Return the (X, Y) coordinate for the center point of the cell that contains the specified text.  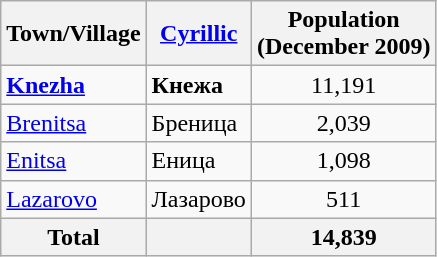
Town/Village (74, 34)
Brenitsa (74, 123)
Бреница (198, 123)
Lazarovo (74, 199)
2,039 (344, 123)
Cyrillic (198, 34)
Knezha (74, 85)
Еница (198, 161)
Population(December 2009) (344, 34)
Total (74, 237)
Лазарово (198, 199)
Enitsa (74, 161)
1,098 (344, 161)
511 (344, 199)
11,191 (344, 85)
14,839 (344, 237)
Кнежа (198, 85)
